Output the (x, y) coordinate of the center of the cell containing the given text.  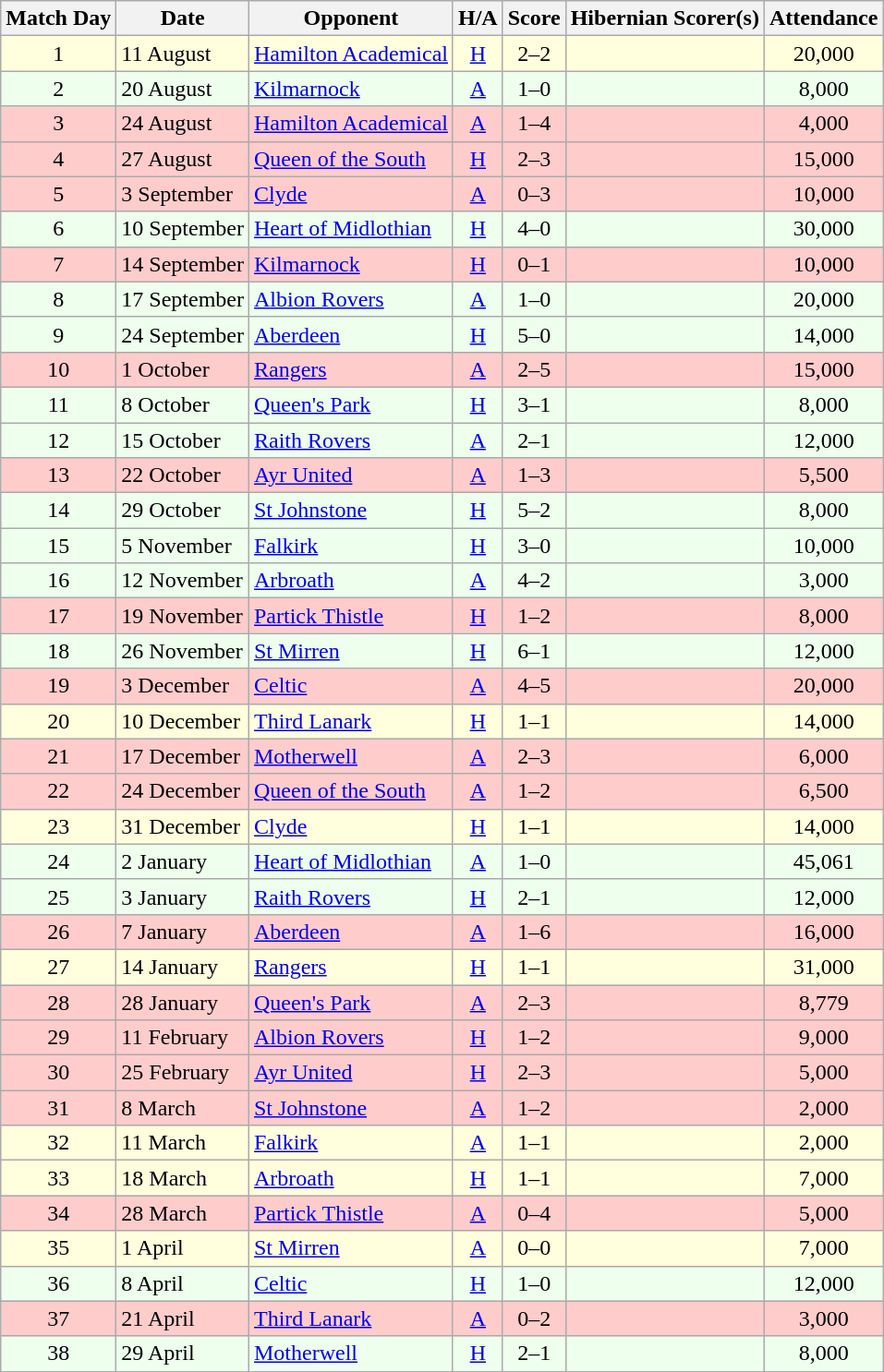
2–5 (534, 369)
Hibernian Scorer(s) (665, 18)
19 November (183, 616)
1 (59, 54)
32 (59, 1143)
5–0 (534, 334)
28 March (183, 1213)
3–1 (534, 404)
1–6 (534, 932)
15 October (183, 440)
Opponent (351, 18)
12 November (183, 581)
10 December (183, 721)
14 (59, 511)
0–0 (534, 1248)
3 January (183, 897)
24 (59, 861)
17 December (183, 756)
29 (59, 1038)
8 April (183, 1283)
28 (59, 1002)
6 (59, 229)
11 February (183, 1038)
10 (59, 369)
15 (59, 546)
7 January (183, 932)
8 March (183, 1108)
27 August (183, 159)
5,500 (823, 475)
3 (59, 124)
30,000 (823, 229)
9 (59, 334)
4–0 (534, 229)
26 (59, 932)
0–2 (534, 1318)
4–5 (534, 686)
Match Day (59, 18)
45,061 (823, 861)
18 March (183, 1178)
31 (59, 1108)
1–3 (534, 475)
16 (59, 581)
9,000 (823, 1038)
6,000 (823, 756)
25 (59, 897)
35 (59, 1248)
22 (59, 791)
5–2 (534, 511)
29 April (183, 1354)
6–1 (534, 651)
7 (59, 264)
8 (59, 299)
29 October (183, 511)
0–3 (534, 194)
10 September (183, 229)
1 April (183, 1248)
Attendance (823, 18)
23 (59, 826)
13 (59, 475)
33 (59, 1178)
Date (183, 18)
17 September (183, 299)
16,000 (823, 932)
28 January (183, 1002)
0–1 (534, 264)
31,000 (823, 967)
5 November (183, 546)
H/A (478, 18)
21 (59, 756)
11 (59, 404)
2–2 (534, 54)
31 December (183, 826)
3 September (183, 194)
26 November (183, 651)
2 (59, 89)
1–4 (534, 124)
24 September (183, 334)
4–2 (534, 581)
12 (59, 440)
3–0 (534, 546)
21 April (183, 1318)
19 (59, 686)
11 August (183, 54)
4 (59, 159)
0–4 (534, 1213)
20 (59, 721)
38 (59, 1354)
25 February (183, 1073)
14 September (183, 264)
36 (59, 1283)
Score (534, 18)
3 December (183, 686)
17 (59, 616)
1 October (183, 369)
2 January (183, 861)
11 March (183, 1143)
8,779 (823, 1002)
6,500 (823, 791)
22 October (183, 475)
24 December (183, 791)
8 October (183, 404)
18 (59, 651)
14 January (183, 967)
30 (59, 1073)
34 (59, 1213)
20 August (183, 89)
37 (59, 1318)
5 (59, 194)
27 (59, 967)
4,000 (823, 124)
24 August (183, 124)
